Output the (X, Y) coordinate of the center of the cell containing the given text.  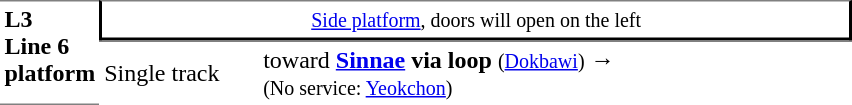
L3Line 6 platform (50, 52)
Single track (180, 72)
